Detect which cell encompasses the target text, then output its (X, Y) center coordinate. 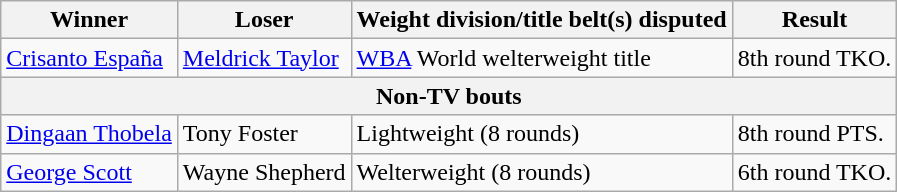
Meldrick Taylor (264, 58)
George Scott (90, 172)
8th round PTS. (814, 134)
Lightweight (8 rounds) (542, 134)
Welterweight (8 rounds) (542, 172)
WBA World welterweight title (542, 58)
Crisanto España (90, 58)
Winner (90, 20)
Wayne Shepherd (264, 172)
Result (814, 20)
Loser (264, 20)
Tony Foster (264, 134)
Non-TV bouts (449, 96)
8th round TKO. (814, 58)
Weight division/title belt(s) disputed (542, 20)
Dingaan Thobela (90, 134)
6th round TKO. (814, 172)
